Pinpoint the cell where the given text exists, returning its [x, y] midpoint coordinate. 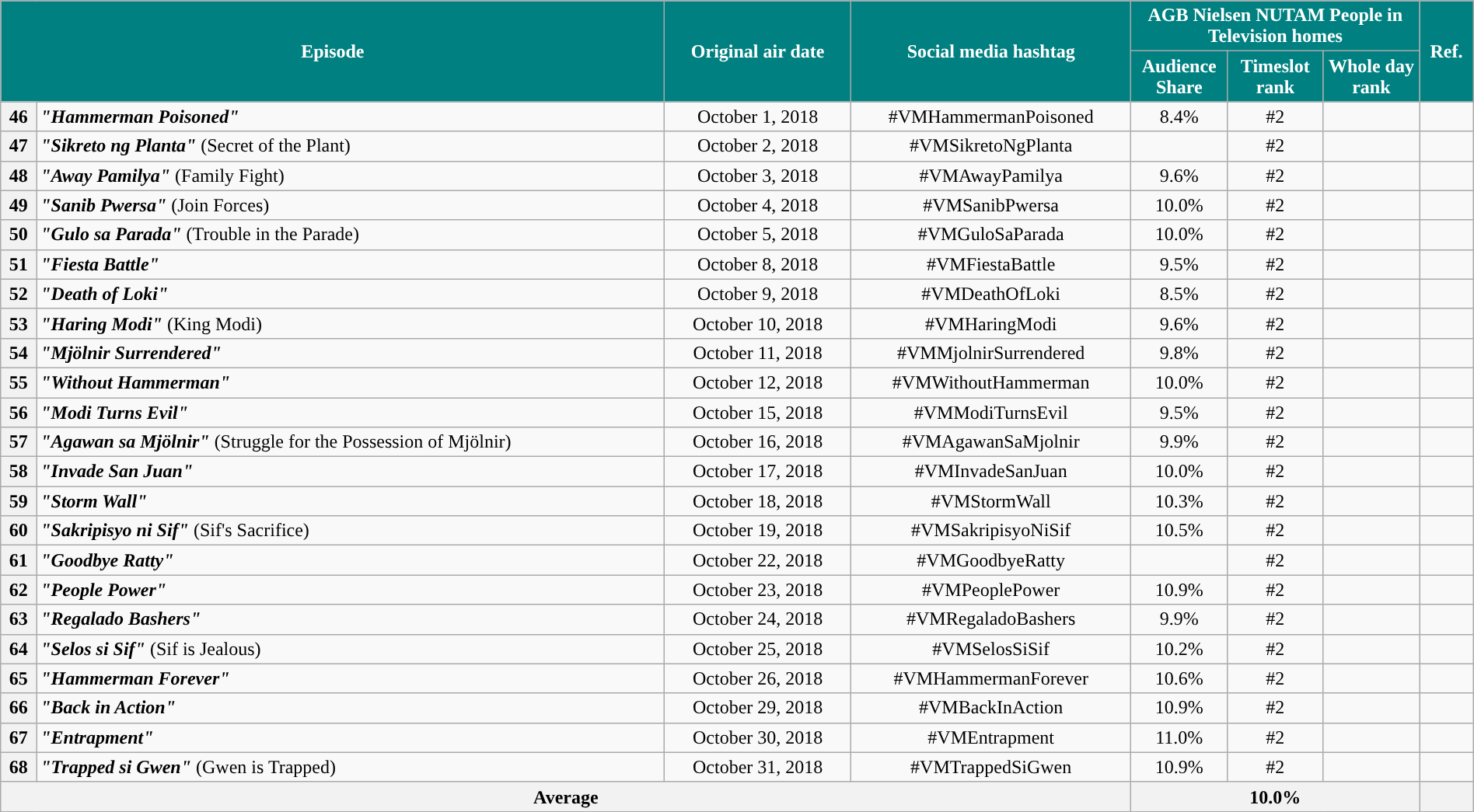
October 17, 2018 [757, 472]
October 26, 2018 [757, 678]
8.5% [1179, 294]
55 [19, 382]
9.8% [1179, 353]
#VMMjolnirSurrendered [990, 353]
#VMSanibPwersa [990, 205]
Social media hashtag [990, 51]
#VMPeoplePower [990, 590]
#VMGuloSaParada [990, 235]
56 [19, 413]
10.3% [1179, 501]
"Storm Wall" [351, 501]
October 19, 2018 [757, 531]
#VMTrappedSiGwen [990, 767]
11.0% [1179, 737]
October 9, 2018 [757, 294]
October 18, 2018 [757, 501]
58 [19, 472]
October 10, 2018 [757, 323]
#VMHammermanForever [990, 678]
"Entrapment" [351, 737]
October 1, 2018 [757, 117]
68 [19, 767]
October 3, 2018 [757, 176]
#VMEntrapment [990, 737]
10.2% [1179, 649]
47 [19, 146]
53 [19, 323]
#VMFiestaBattle [990, 264]
"Trapped si Gwen" (Gwen is Trapped) [351, 767]
#VMBackInAction [990, 708]
59 [19, 501]
49 [19, 205]
October 23, 2018 [757, 590]
October 2, 2018 [757, 146]
66 [19, 708]
#VMDeathOfLoki [990, 294]
"Hammerman Poisoned" [351, 117]
October 8, 2018 [757, 264]
"People Power" [351, 590]
"Without Hammerman" [351, 382]
#VMModiTurnsEvil [990, 413]
Episode [333, 51]
#VMSikretoNgPlanta [990, 146]
46 [19, 117]
54 [19, 353]
#VMHammermanPoisoned [990, 117]
#VMInvadeSanJuan [990, 472]
October 25, 2018 [757, 649]
#VMGoodbyeRatty [990, 560]
October 5, 2018 [757, 235]
#VMHaringModi [990, 323]
57 [19, 442]
8.4% [1179, 117]
October 15, 2018 [757, 413]
#VMSakripisyoNiSif [990, 531]
#VMAgawanSaMjolnir [990, 442]
#VMStormWall [990, 501]
October 30, 2018 [757, 737]
"Modi Turns Evil" [351, 413]
"Invade San Juan" [351, 472]
Timeslotrank [1276, 76]
67 [19, 737]
October 31, 2018 [757, 767]
October 24, 2018 [757, 619]
"Fiesta Battle" [351, 264]
#VMRegaladoBashers [990, 619]
"Hammerman Forever" [351, 678]
52 [19, 294]
"Back in Action" [351, 708]
Ref. [1447, 51]
"Away Pamilya" (Family Fight) [351, 176]
48 [19, 176]
AGB Nielsen NUTAM People in Television homes [1275, 26]
Whole dayrank [1371, 76]
62 [19, 590]
October 16, 2018 [757, 442]
October 12, 2018 [757, 382]
October 29, 2018 [757, 708]
"Sanib Pwersa" (Join Forces) [351, 205]
61 [19, 560]
Original air date [757, 51]
"Haring Modi" (King Modi) [351, 323]
#VMWithoutHammerman [990, 382]
51 [19, 264]
60 [19, 531]
Audience Share [1179, 76]
65 [19, 678]
"Gulo sa Parada" (Trouble in the Parade) [351, 235]
10.5% [1179, 531]
63 [19, 619]
64 [19, 649]
10.6% [1179, 678]
"Death of Loki" [351, 294]
"Sikreto ng Planta" (Secret of the Plant) [351, 146]
"Goodbye Ratty" [351, 560]
50 [19, 235]
Average [566, 796]
October 4, 2018 [757, 205]
"Agawan sa Mjölnir" (Struggle for the Possession of Mjölnir) [351, 442]
"Selos si Sif" (Sif is Jealous) [351, 649]
"Mjölnir Surrendered" [351, 353]
"Regalado Bashers" [351, 619]
#VMSelosSiSif [990, 649]
"Sakripisyo ni Sif" (Sif's Sacrifice) [351, 531]
#VMAwayPamilya [990, 176]
October 22, 2018 [757, 560]
October 11, 2018 [757, 353]
